Output the (x, y) coordinate of the center of the cell containing the given text.  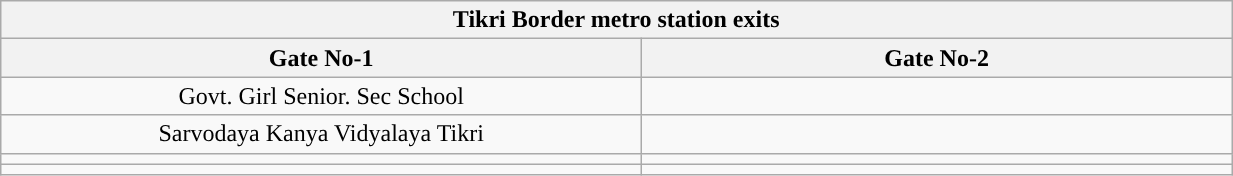
Tikri Border metro station exits (616, 20)
Govt. Girl Senior. Sec School (322, 96)
Sarvodaya Kanya Vidyalaya Tikri (322, 134)
Gate No-1 (322, 58)
Gate No-2 (937, 58)
